Return the (x, y) coordinate for the center point of the cell that contains the specified text.  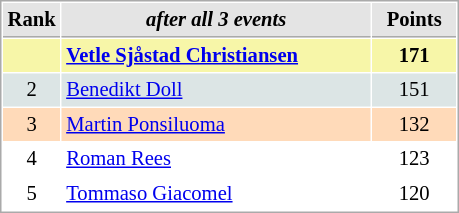
3 (32, 124)
4 (32, 158)
Roman Rees (216, 158)
2 (32, 90)
after all 3 events (216, 20)
123 (414, 158)
Tommaso Giacomel (216, 194)
Rank (32, 20)
Martin Ponsiluoma (216, 124)
171 (414, 56)
132 (414, 124)
151 (414, 90)
Vetle Sjåstad Christiansen (216, 56)
Benedikt Doll (216, 90)
Points (414, 20)
5 (32, 194)
120 (414, 194)
